Scan for the cell matching the given text and deliver its (X, Y) coordinate at center. 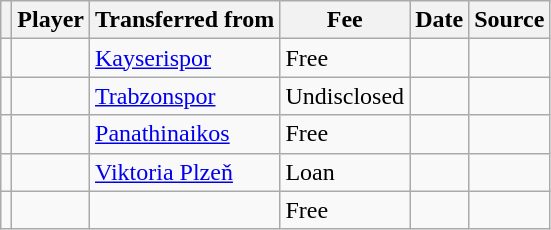
Date (440, 20)
Viktoria Plzeň (185, 172)
Trabzonspor (185, 96)
Source (510, 20)
Fee (345, 20)
Kayserispor (185, 58)
Panathinaikos (185, 134)
Undisclosed (345, 96)
Player (51, 20)
Transferred from (185, 20)
Loan (345, 172)
